Search for the cell housing the specified text and yield its (X, Y) center coordinate. 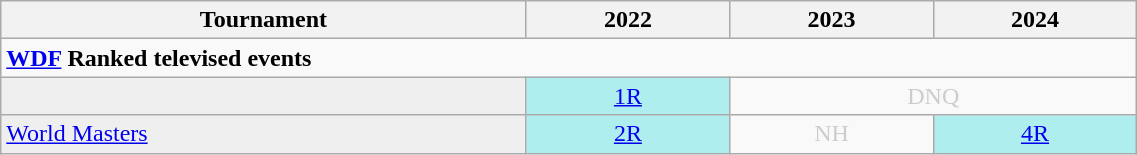
1R (628, 96)
NH (832, 134)
Tournament (264, 20)
World Masters (264, 134)
DNQ (934, 96)
2024 (1035, 20)
2022 (628, 20)
2023 (832, 20)
2R (628, 134)
WDF Ranked televised events (569, 58)
4R (1035, 134)
